Pinpoint the cell where the given text exists, returning its [X, Y] midpoint coordinate. 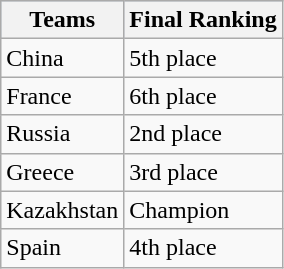
Kazakhstan [62, 210]
Spain [62, 248]
Teams [62, 20]
4th place [203, 248]
Greece [62, 172]
5th place [203, 58]
3rd place [203, 172]
Champion [203, 210]
France [62, 96]
Final Ranking [203, 20]
China [62, 58]
2nd place [203, 134]
Russia [62, 134]
6th place [203, 96]
